Return the [x, y] coordinate for the center point of the cell that contains the specified text.  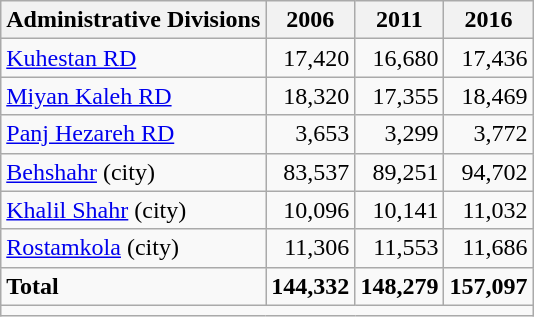
17,420 [310, 58]
89,251 [400, 172]
10,096 [310, 210]
2016 [488, 20]
83,537 [310, 172]
Khalil Shahr (city) [134, 210]
17,436 [488, 58]
157,097 [488, 286]
2011 [400, 20]
16,680 [400, 58]
Panj Hezareh RD [134, 134]
2006 [310, 20]
11,553 [400, 248]
94,702 [488, 172]
3,299 [400, 134]
3,772 [488, 134]
3,653 [310, 134]
Behshahr (city) [134, 172]
148,279 [400, 286]
17,355 [400, 96]
Total [134, 286]
18,469 [488, 96]
11,306 [310, 248]
11,686 [488, 248]
Administrative Divisions [134, 20]
18,320 [310, 96]
10,141 [400, 210]
Kuhestan RD [134, 58]
Miyan Kaleh RD [134, 96]
144,332 [310, 286]
Rostamkola (city) [134, 248]
11,032 [488, 210]
